Identify which cell holds the provided text, then report its [X, Y] central coordinate. 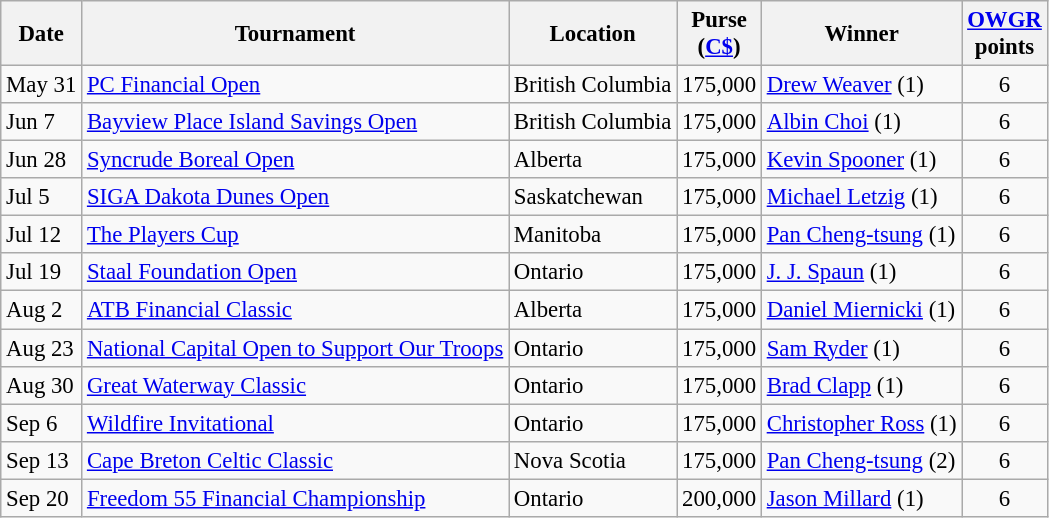
Jul 12 [42, 235]
Date [42, 34]
Location [593, 34]
Sep 13 [42, 460]
Wildfire Invitational [296, 423]
Great Waterway Classic [296, 385]
Sep 6 [42, 423]
Cape Breton Celtic Classic [296, 460]
200,000 [720, 498]
Christopher Ross (1) [861, 423]
PC Financial Open [296, 85]
OWGRpoints [1004, 34]
Aug 23 [42, 348]
Kevin Spooner (1) [861, 160]
Saskatchewan [593, 197]
Bayview Place Island Savings Open [296, 122]
Aug 30 [42, 385]
Daniel Miernicki (1) [861, 310]
Drew Weaver (1) [861, 85]
Staal Foundation Open [296, 273]
Albin Choi (1) [861, 122]
Sam Ryder (1) [861, 348]
Purse(C$) [720, 34]
Pan Cheng-tsung (1) [861, 235]
Tournament [296, 34]
Manitoba [593, 235]
May 31 [42, 85]
Jun 28 [42, 160]
J. J. Spaun (1) [861, 273]
The Players Cup [296, 235]
Pan Cheng-tsung (2) [861, 460]
Michael Letzig (1) [861, 197]
Freedom 55 Financial Championship [296, 498]
Sep 20 [42, 498]
Winner [861, 34]
National Capital Open to Support Our Troops [296, 348]
Aug 2 [42, 310]
SIGA Dakota Dunes Open [296, 197]
Nova Scotia [593, 460]
Brad Clapp (1) [861, 385]
Jul 19 [42, 273]
Jun 7 [42, 122]
Syncrude Boreal Open [296, 160]
Jason Millard (1) [861, 498]
Jul 5 [42, 197]
ATB Financial Classic [296, 310]
